Capture the cell that displays the provided text and extract its [X, Y] central coordinate. 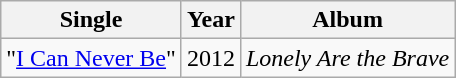
Year [210, 20]
2012 [210, 58]
Lonely Are the Brave [347, 58]
Single [92, 20]
"I Can Never Be" [92, 58]
Album [347, 20]
